Identify which cell holds the provided text, then report its [x, y] central coordinate. 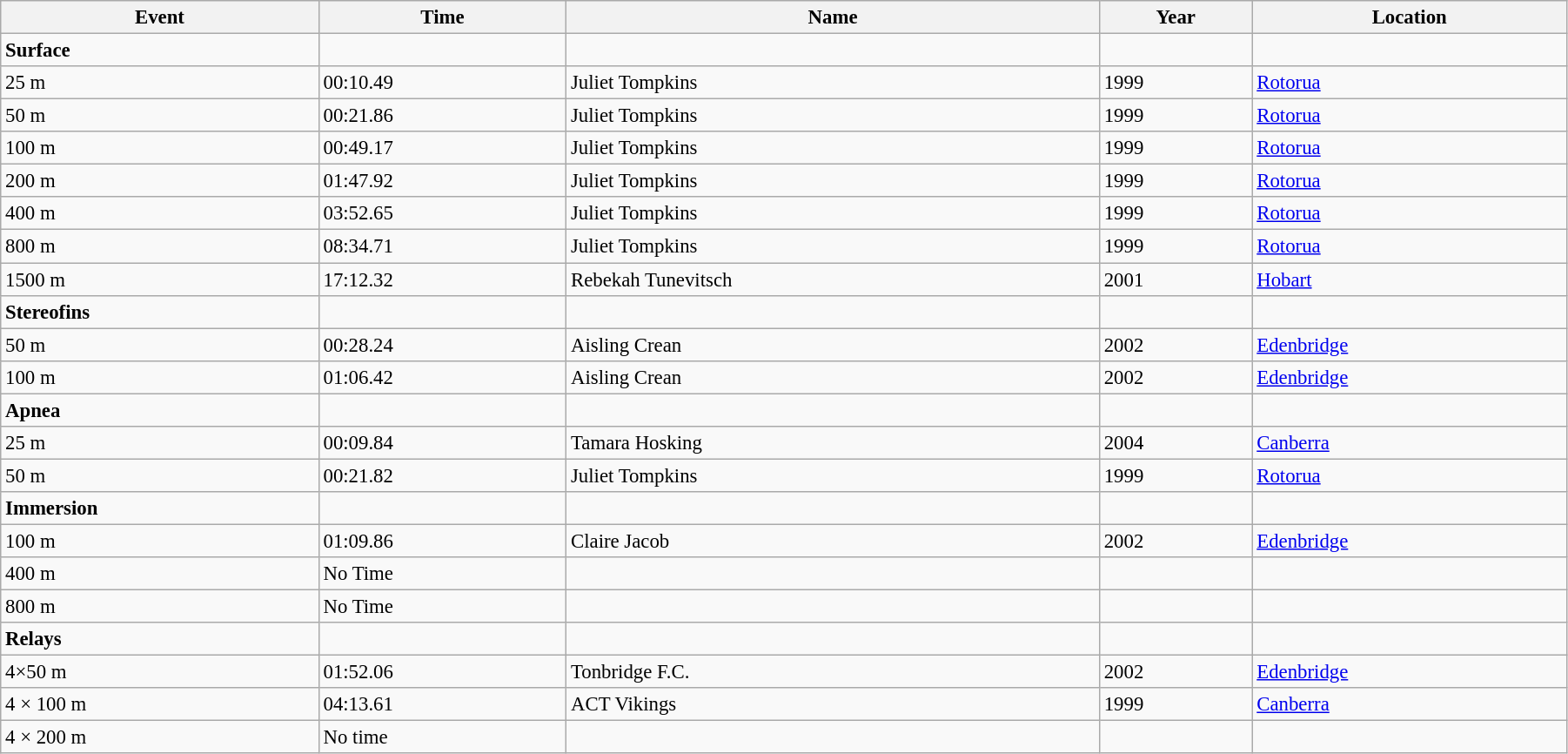
2001 [1176, 279]
00:09.84 [442, 443]
4×50 m [160, 672]
4 × 200 m [160, 737]
01:52.06 [442, 672]
Claire Jacob [834, 541]
Location [1410, 17]
Rebekah Tunevitsch [834, 279]
Name [834, 17]
ACT Vikings [834, 704]
4 × 100 m [160, 704]
04:13.61 [442, 704]
1500 m [160, 279]
Relays [160, 639]
Surface [160, 50]
Tonbridge F.C. [834, 672]
Hobart [1410, 279]
Time [442, 17]
00:21.82 [442, 475]
Year [1176, 17]
00:10.49 [442, 83]
01:09.86 [442, 541]
01:47.92 [442, 181]
08:34.71 [442, 246]
00:49.17 [442, 148]
00:21.86 [442, 116]
2004 [1176, 443]
00:28.24 [442, 345]
01:06.42 [442, 377]
Stereofins [160, 312]
200 m [160, 181]
Immersion [160, 508]
No time [442, 737]
17:12.32 [442, 279]
03:52.65 [442, 213]
Apnea [160, 410]
Event [160, 17]
Tamara Hosking [834, 443]
